Return (X, Y) of the center of cell containing provided text 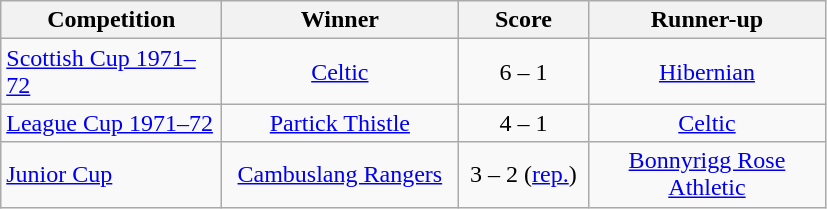
Winner (340, 20)
Competition (112, 20)
League Cup 1971–72 (112, 123)
3 – 2 (rep.) (524, 174)
Scottish Cup 1971–72 (112, 72)
Bonnyrigg Rose Athletic (707, 174)
Hibernian (707, 72)
Junior Cup (112, 174)
Cambuslang Rangers (340, 174)
Runner-up (707, 20)
6 – 1 (524, 72)
Partick Thistle (340, 123)
Score (524, 20)
4 – 1 (524, 123)
